Detect which cell encompasses the target text, then output its [X, Y] center coordinate. 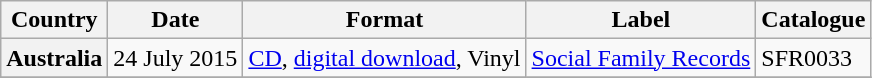
SFR0033 [814, 58]
Social Family Records [641, 58]
Australia [54, 58]
Country [54, 20]
Label [641, 20]
Catalogue [814, 20]
Format [384, 20]
Date [176, 20]
24 July 2015 [176, 58]
CD, digital download, Vinyl [384, 58]
